Determine the (x, y) coordinate at the center of the cell enclosing the given text.  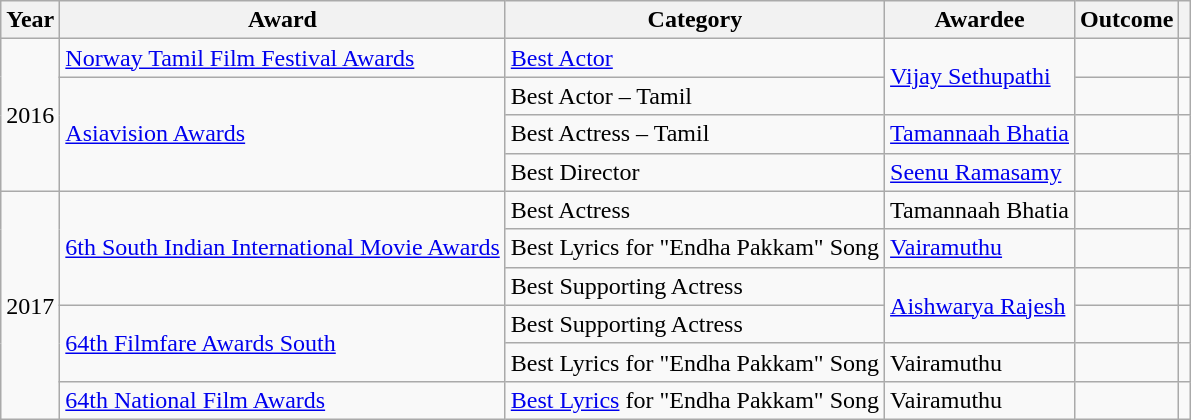
2016 (30, 115)
Vijay Sethupathi (980, 77)
Asiavision Awards (282, 134)
Awardee (980, 20)
Award (282, 20)
Seenu Ramasamy (980, 172)
Best Director (694, 172)
64th National Film Awards (282, 400)
Best Actress (694, 210)
Best Actor (694, 58)
Best Actor – Tamil (694, 96)
Year (30, 20)
Best Actress – Tamil (694, 134)
Outcome (1127, 20)
64th Filmfare Awards South (282, 343)
Category (694, 20)
6th South Indian International Movie Awards (282, 248)
Aishwarya Rajesh (980, 305)
2017 (30, 305)
Norway Tamil Film Festival Awards (282, 58)
